Scan for the cell matching the given text and deliver its [x, y] coordinate at center. 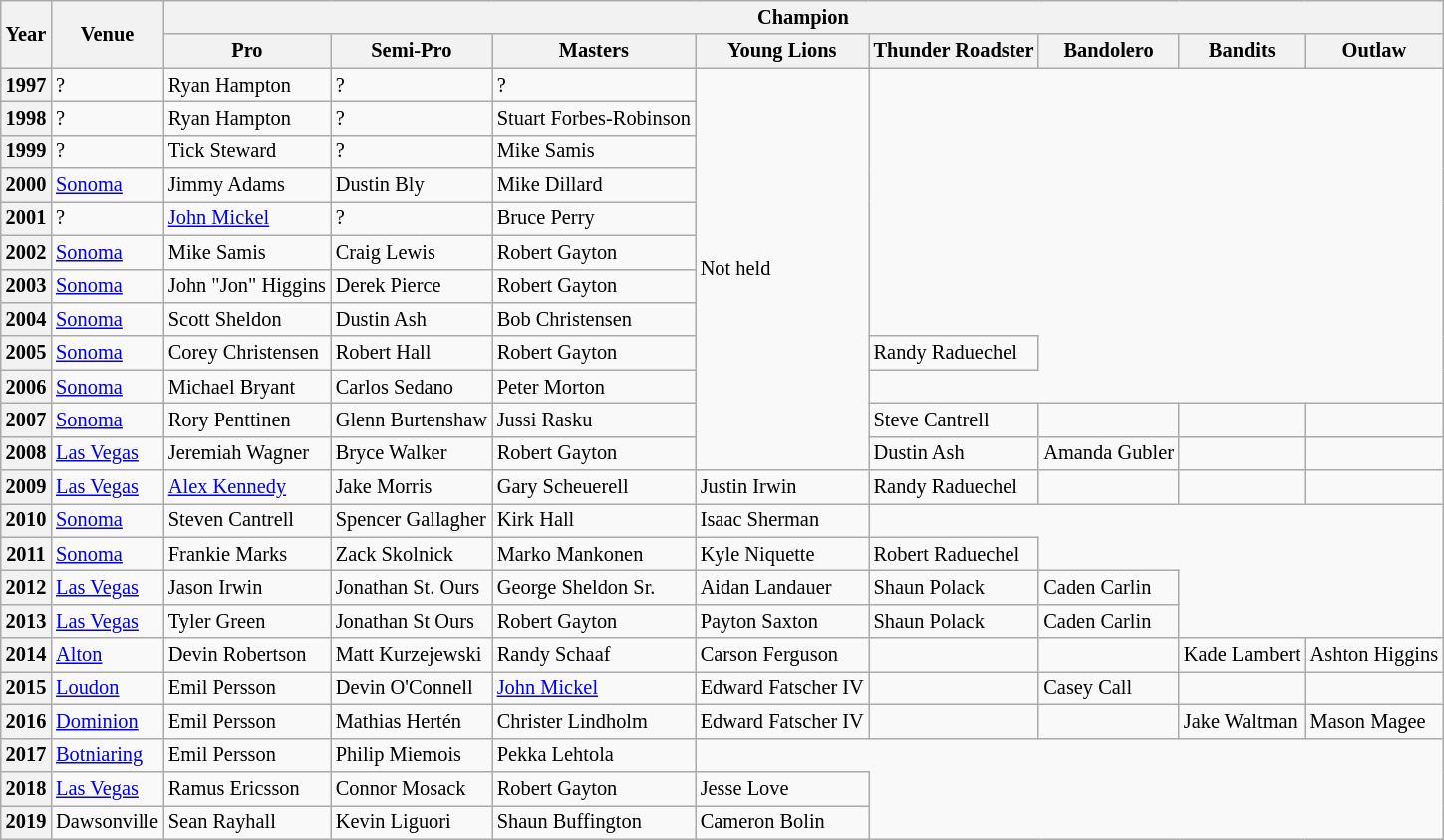
Bob Christensen [594, 319]
2011 [26, 554]
Michael Bryant [247, 387]
Kade Lambert [1242, 655]
2004 [26, 319]
Thunder Roadster [955, 51]
2010 [26, 520]
Bryce Walker [412, 453]
George Sheldon Sr. [594, 587]
Steven Cantrell [247, 520]
Glenn Burtenshaw [412, 420]
Alex Kennedy [247, 487]
Justin Irwin [782, 487]
Kevin Liguori [412, 822]
Pekka Lehtola [594, 755]
Jussi Rasku [594, 420]
Jonathan St. Ours [412, 587]
1998 [26, 118]
Jason Irwin [247, 587]
1999 [26, 151]
Steve Cantrell [955, 420]
2003 [26, 286]
Randy Schaaf [594, 655]
Cameron Bolin [782, 822]
Jeremiah Wagner [247, 453]
Pro [247, 51]
2007 [26, 420]
Kyle Niquette [782, 554]
Outlaw [1374, 51]
Not held [782, 269]
Masters [594, 51]
Robert Hall [412, 353]
Young Lions [782, 51]
Philip Miemois [412, 755]
2018 [26, 788]
2002 [26, 252]
Mathias Hertén [412, 721]
Dominion [108, 721]
Sean Rayhall [247, 822]
Devin O'Connell [412, 688]
2001 [26, 218]
Semi-Pro [412, 51]
Amanda Gubler [1108, 453]
2013 [26, 621]
Botniaring [108, 755]
2008 [26, 453]
Aidan Landauer [782, 587]
Jake Waltman [1242, 721]
Champion [803, 17]
Robert Raduechel [955, 554]
2017 [26, 755]
Jonathan St Ours [412, 621]
2009 [26, 487]
Jesse Love [782, 788]
2015 [26, 688]
2006 [26, 387]
Shaun Buffington [594, 822]
Zack Skolnick [412, 554]
Payton Saxton [782, 621]
Devin Robertson [247, 655]
Casey Call [1108, 688]
Isaac Sherman [782, 520]
2016 [26, 721]
Mason Magee [1374, 721]
Tyler Green [247, 621]
Ramus Ericsson [247, 788]
Scott Sheldon [247, 319]
2014 [26, 655]
Venue [108, 34]
Tick Steward [247, 151]
Carson Ferguson [782, 655]
Jake Morris [412, 487]
Derek Pierce [412, 286]
2000 [26, 185]
Kirk Hall [594, 520]
Peter Morton [594, 387]
Connor Mosack [412, 788]
Mike Dillard [594, 185]
Dawsonville [108, 822]
Rory Penttinen [247, 420]
John "Jon" Higgins [247, 286]
2005 [26, 353]
Stuart Forbes-Robinson [594, 118]
Spencer Gallagher [412, 520]
Marko Mankonen [594, 554]
Loudon [108, 688]
Dustin Bly [412, 185]
Year [26, 34]
Gary Scheuerell [594, 487]
Bandolero [1108, 51]
Christer Lindholm [594, 721]
2019 [26, 822]
Frankie Marks [247, 554]
Bandits [1242, 51]
2012 [26, 587]
Carlos Sedano [412, 387]
Corey Christensen [247, 353]
Ashton Higgins [1374, 655]
Jimmy Adams [247, 185]
Craig Lewis [412, 252]
1997 [26, 85]
Bruce Perry [594, 218]
Matt Kurzejewski [412, 655]
Alton [108, 655]
